Detect which cell encompasses the target text, then output its (X, Y) center coordinate. 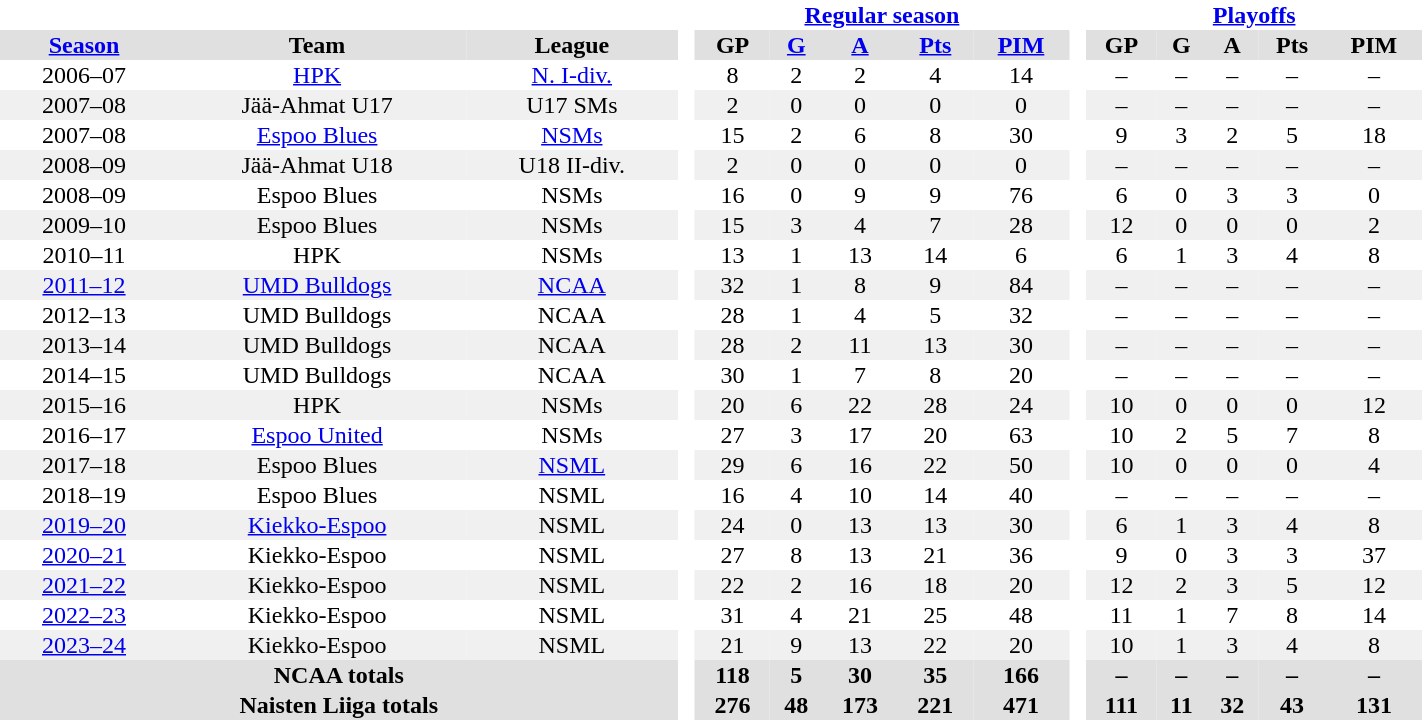
2014–15 (84, 375)
471 (1021, 705)
2020–21 (84, 555)
Team (317, 45)
43 (1292, 705)
76 (1021, 195)
2011–12 (84, 285)
221 (936, 705)
40 (1021, 495)
131 (1374, 705)
2016–17 (84, 435)
276 (732, 705)
2012–13 (84, 315)
173 (860, 705)
84 (1021, 285)
Jää-Ahmat U18 (317, 165)
League (572, 45)
2009–10 (84, 225)
35 (936, 675)
2015–16 (84, 405)
37 (1374, 555)
50 (1021, 465)
Regular season (882, 15)
2017–18 (84, 465)
Naisten Liiga totals (339, 705)
2021–22 (84, 585)
NCAA totals (339, 675)
Espoo United (317, 435)
17 (860, 435)
31 (732, 615)
U18 II-div. (572, 165)
U17 SMs (572, 105)
166 (1021, 675)
2013–14 (84, 345)
118 (732, 675)
Season (84, 45)
111 (1121, 705)
29 (732, 465)
2019–20 (84, 525)
Playoffs (1254, 15)
25 (936, 615)
2010–11 (84, 255)
2022–23 (84, 615)
36 (1021, 555)
63 (1021, 435)
Jää-Ahmat U17 (317, 105)
2023–24 (84, 645)
2006–07 (84, 75)
N. I-div. (572, 75)
2018–19 (84, 495)
